Capture the cell that displays the provided text and extract its [x, y] central coordinate. 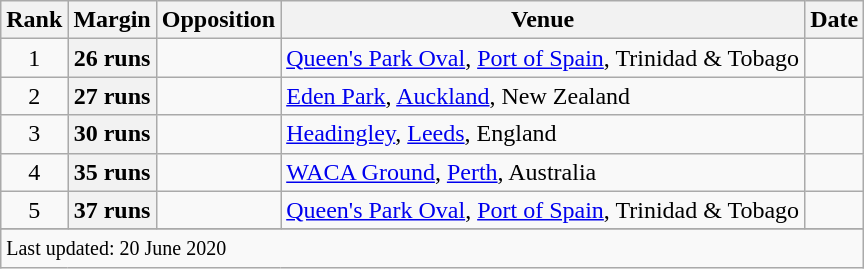
3 [34, 134]
35 runs [112, 172]
37 runs [112, 210]
Eden Park, Auckland, New Zealand [543, 96]
Rank [34, 20]
26 runs [112, 58]
27 runs [112, 96]
1 [34, 58]
4 [34, 172]
WACA Ground, Perth, Australia [543, 172]
Venue [543, 20]
5 [34, 210]
Opposition [218, 20]
Margin [112, 20]
Date [834, 20]
Headingley, Leeds, England [543, 134]
2 [34, 96]
30 runs [112, 134]
Last updated: 20 June 2020 [432, 248]
